Locate the cell with the specified text and output its (X, Y) center coordinate. 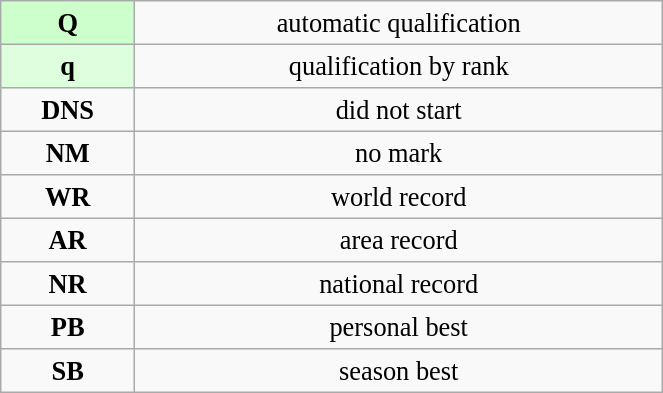
qualification by rank (399, 66)
NM (68, 153)
Q (68, 22)
AR (68, 240)
no mark (399, 153)
did not start (399, 109)
season best (399, 371)
world record (399, 197)
DNS (68, 109)
q (68, 66)
national record (399, 284)
SB (68, 371)
WR (68, 197)
PB (68, 327)
personal best (399, 327)
area record (399, 240)
NR (68, 284)
automatic qualification (399, 22)
